Return the [X, Y] coordinate for the center point of the cell that contains the specified text.  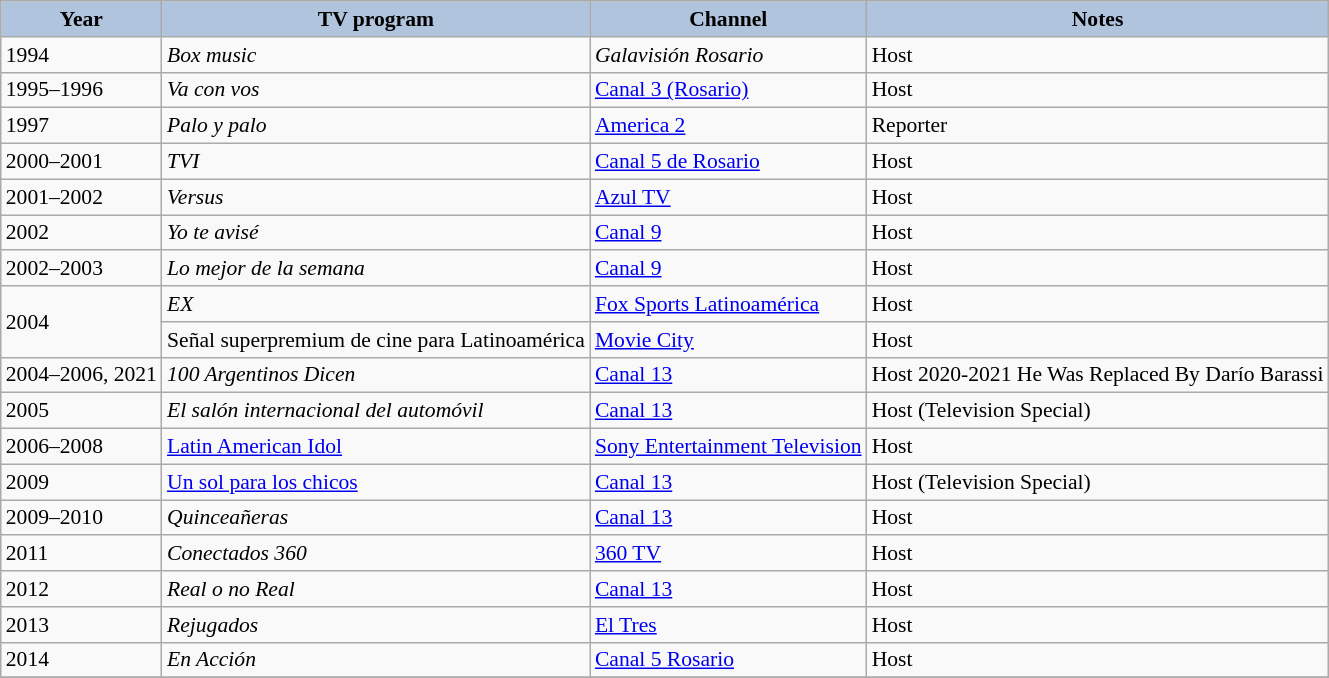
2006–2008 [82, 447]
Rejugados [376, 625]
2002–2003 [82, 269]
Un sol para los chicos [376, 482]
1995–1996 [82, 90]
100 Argentinos Dicen [376, 375]
Versus [376, 197]
Palo y palo [376, 126]
2004–2006, 2021 [82, 375]
Fox Sports Latinoamérica [728, 304]
Galavisión Rosario [728, 55]
Canal 5 de Rosario [728, 162]
2001–2002 [82, 197]
Box music [376, 55]
Señal superpremium de cine para Latinoamérica [376, 340]
Azul TV [728, 197]
EX [376, 304]
Movie City [728, 340]
Latin American Idol [376, 447]
Quinceañeras [376, 518]
360 TV [728, 554]
2005 [82, 411]
1997 [82, 126]
TV program [376, 19]
2009 [82, 482]
Yo te avisé [376, 233]
El Tres [728, 625]
2011 [82, 554]
Canal 3 (Rosario) [728, 90]
El salón internacional del automóvil [376, 411]
Year [82, 19]
2013 [82, 625]
1994 [82, 55]
2014 [82, 660]
Notes [1098, 19]
Canal 5 Rosario [728, 660]
Channel [728, 19]
America 2 [728, 126]
2004 [82, 322]
Conectados 360 [376, 554]
Sony Entertainment Television [728, 447]
2002 [82, 233]
En Acción [376, 660]
Reporter [1098, 126]
Real o no Real [376, 589]
Va con vos [376, 90]
2009–2010 [82, 518]
2012 [82, 589]
Host 2020-2021 He Was Replaced By Darío Barassi [1098, 375]
TVI [376, 162]
2000–2001 [82, 162]
Lo mejor de la semana [376, 269]
